Locate the cell with the specified text and output its [x, y] center coordinate. 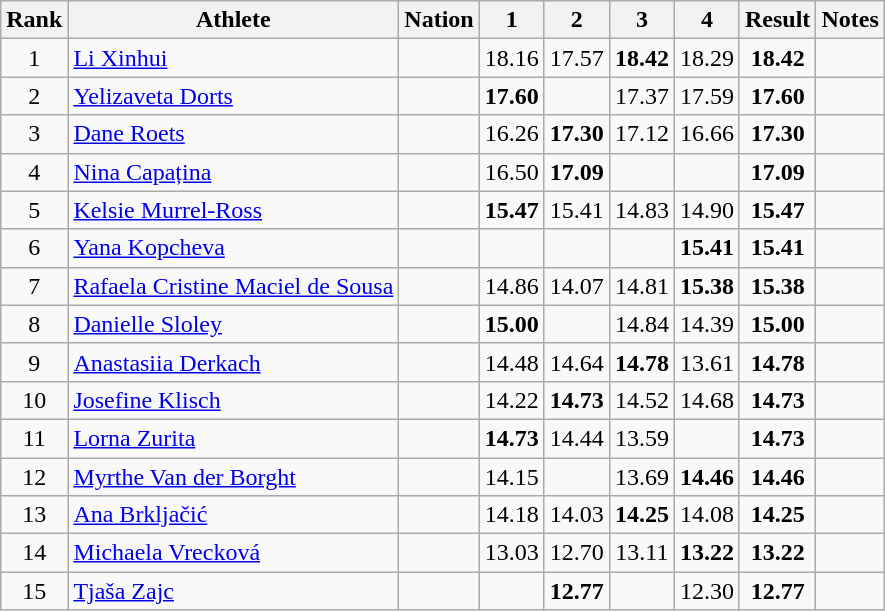
17.57 [576, 58]
Dane Roets [234, 134]
Nation [439, 20]
14.83 [642, 210]
Danielle Sloley [234, 324]
13.11 [642, 553]
Athlete [234, 20]
5 [34, 210]
14.52 [642, 400]
Michaela Vrecková [234, 553]
Li Xinhui [234, 58]
Rank [34, 20]
Nina Capațina [234, 172]
18.16 [512, 58]
10 [34, 400]
12.30 [706, 591]
14.64 [576, 362]
14.84 [642, 324]
14.22 [512, 400]
14.07 [576, 286]
17.12 [642, 134]
Lorna Zurita [234, 438]
14.08 [706, 515]
16.50 [512, 172]
13.59 [642, 438]
13.61 [706, 362]
11 [34, 438]
13.69 [642, 477]
15 [34, 591]
14.68 [706, 400]
14.18 [512, 515]
16.26 [512, 134]
Result [777, 20]
14.48 [512, 362]
8 [34, 324]
Kelsie Murrel-Ross [234, 210]
Rafaela Cristine Maciel de Sousa [234, 286]
Notes [850, 20]
Yana Kopcheva [234, 248]
14.81 [642, 286]
18.29 [706, 58]
17.37 [642, 96]
Tjaša Zajc [234, 591]
7 [34, 286]
14.86 [512, 286]
13 [34, 515]
14.90 [706, 210]
14 [34, 553]
Ana Brkljačić [234, 515]
16.66 [706, 134]
14.03 [576, 515]
13.03 [512, 553]
12 [34, 477]
Myrthe Van der Borght [234, 477]
14.15 [512, 477]
9 [34, 362]
6 [34, 248]
14.44 [576, 438]
17.59 [706, 96]
Anastasiia Derkach [234, 362]
Yelizaveta Dorts [234, 96]
Josefine Klisch [234, 400]
12.70 [576, 553]
14.39 [706, 324]
